Provide the [x, y] coordinate of the cell's center where the given text is located.  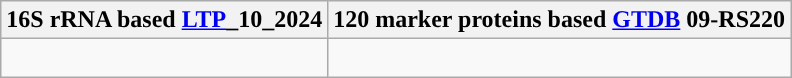
16S rRNA based LTP_10_2024 [164, 20]
120 marker proteins based GTDB 09-RS220 [560, 20]
